Determine the [x, y] coordinate at the center of the cell enclosing the given text.  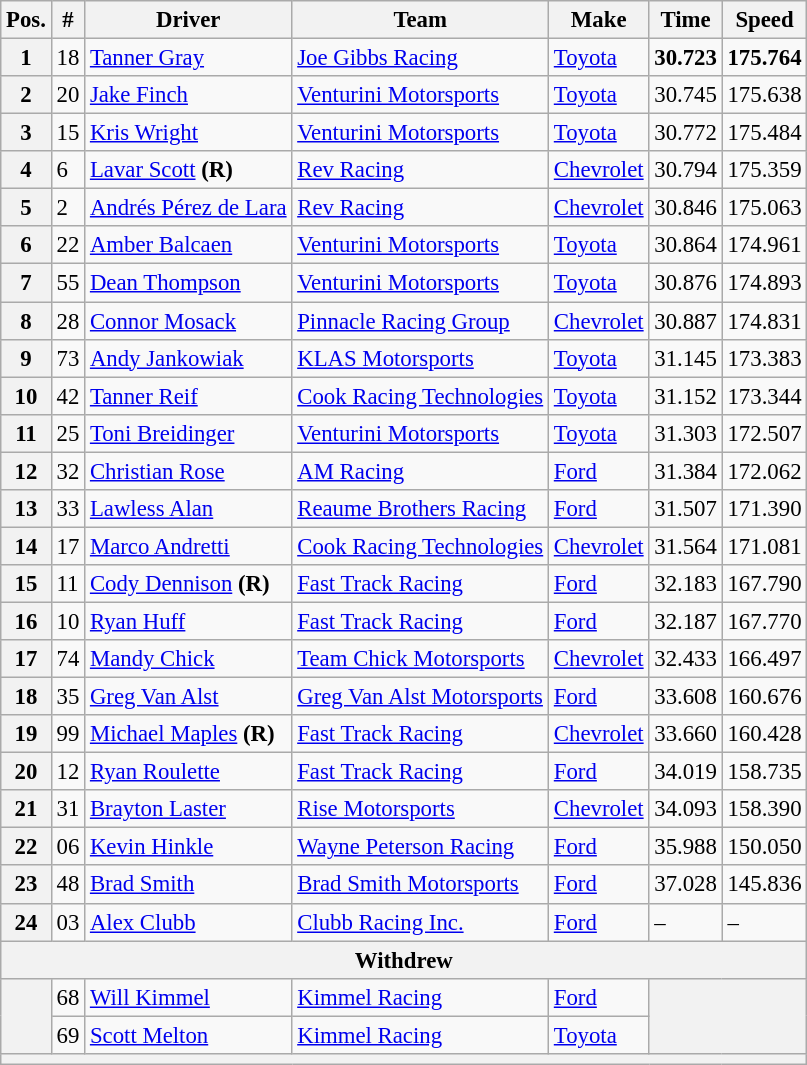
Ryan Roulette [188, 772]
03 [68, 922]
Joe Gibbs Racing [420, 58]
Kevin Hinkle [188, 847]
31 [68, 809]
172.062 [764, 471]
Make [599, 20]
Wayne Peterson Racing [420, 847]
Marco Andretti [188, 546]
Kris Wright [188, 133]
32.187 [686, 621]
Jake Finch [188, 95]
Will Kimmel [188, 997]
25 [68, 433]
16 [26, 621]
Lawless Alan [188, 509]
166.497 [764, 659]
Andrés Pérez de Lara [188, 208]
Pinnacle Racing Group [420, 321]
167.770 [764, 621]
Driver [188, 20]
175.764 [764, 58]
55 [68, 283]
30.864 [686, 245]
3 [26, 133]
Ryan Huff [188, 621]
32.433 [686, 659]
34.019 [686, 772]
33.660 [686, 734]
35.988 [686, 847]
# [68, 20]
69 [68, 1035]
30.846 [686, 208]
Cody Dennison (R) [188, 584]
5 [26, 208]
175.063 [764, 208]
28 [68, 321]
173.383 [764, 358]
30.772 [686, 133]
31.145 [686, 358]
31.507 [686, 509]
171.390 [764, 509]
19 [26, 734]
171.081 [764, 546]
Alex Clubb [188, 922]
48 [68, 885]
23 [26, 885]
9 [26, 358]
Speed [764, 20]
31.564 [686, 546]
73 [68, 358]
Reaume Brothers Racing [420, 509]
Tanner Gray [188, 58]
34.093 [686, 809]
1 [26, 58]
174.893 [764, 283]
8 [26, 321]
13 [26, 509]
Toni Breidinger [188, 433]
172.507 [764, 433]
AM Racing [420, 471]
31.152 [686, 396]
167.790 [764, 584]
35 [68, 697]
Team [420, 20]
7 [26, 283]
30.887 [686, 321]
158.735 [764, 772]
14 [26, 546]
30.876 [686, 283]
Scott Melton [188, 1035]
Greg Van Alst Motorsports [420, 697]
160.428 [764, 734]
Amber Balcaen [188, 245]
32 [68, 471]
Team Chick Motorsports [420, 659]
173.344 [764, 396]
31.303 [686, 433]
Dean Thompson [188, 283]
175.484 [764, 133]
31.384 [686, 471]
74 [68, 659]
Mandy Chick [188, 659]
Lavar Scott (R) [188, 170]
30.745 [686, 95]
99 [68, 734]
32.183 [686, 584]
KLAS Motorsports [420, 358]
150.050 [764, 847]
21 [26, 809]
24 [26, 922]
174.961 [764, 245]
33.608 [686, 697]
Greg Van Alst [188, 697]
Withdrew [404, 960]
Michael Maples (R) [188, 734]
Brayton Laster [188, 809]
30.794 [686, 170]
Tanner Reif [188, 396]
Brad Smith Motorsports [420, 885]
Clubb Racing Inc. [420, 922]
175.359 [764, 170]
37.028 [686, 885]
175.638 [764, 95]
42 [68, 396]
Pos. [26, 20]
145.836 [764, 885]
Connor Mosack [188, 321]
Andy Jankowiak [188, 358]
158.390 [764, 809]
30.723 [686, 58]
160.676 [764, 697]
33 [68, 509]
Time [686, 20]
Christian Rose [188, 471]
Brad Smith [188, 885]
4 [26, 170]
Rise Motorsports [420, 809]
174.831 [764, 321]
68 [68, 997]
06 [68, 847]
